Provide the (x, y) coordinate of the cell's center where the given text is located.  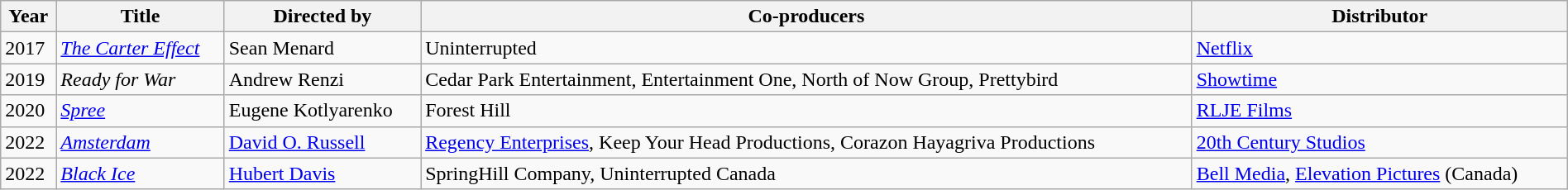
20th Century Studios (1379, 142)
The Carter Effect (141, 48)
Showtime (1379, 79)
David O. Russell (323, 142)
Bell Media, Elevation Pictures (Canada) (1379, 173)
Black Ice (141, 173)
Ready for War (141, 79)
Eugene Kotlyarenko (323, 111)
Hubert Davis (323, 173)
Andrew Renzi (323, 79)
2019 (28, 79)
Distributor (1379, 17)
Directed by (323, 17)
SpringHill Company, Uninterrupted Canada (807, 173)
Sean Menard (323, 48)
2020 (28, 111)
Cedar Park Entertainment, Entertainment One, North of Now Group, Prettybird (807, 79)
Regency Enterprises, Keep Your Head Productions, Corazon Hayagriva Productions (807, 142)
Year (28, 17)
Spree (141, 111)
Uninterrupted (807, 48)
Co-producers (807, 17)
RLJE Films (1379, 111)
2017 (28, 48)
Netflix (1379, 48)
Amsterdam (141, 142)
Title (141, 17)
Forest Hill (807, 111)
